From the cell containing the given text, extract its center point as [X, Y] coordinate. 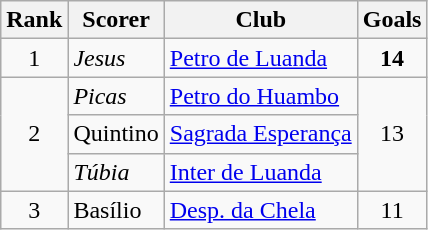
Túbia [116, 172]
Club [260, 20]
2 [34, 134]
14 [392, 58]
Basílio [116, 210]
13 [392, 134]
3 [34, 210]
Rank [34, 20]
11 [392, 210]
Desp. da Chela [260, 210]
Petro do Huambo [260, 96]
Petro de Luanda [260, 58]
Goals [392, 20]
Jesus [116, 58]
Quintino [116, 134]
Sagrada Esperança [260, 134]
Scorer [116, 20]
Inter de Luanda [260, 172]
1 [34, 58]
Picas [116, 96]
